Provide the [x, y] coordinate of the cell's center where the given text is located.  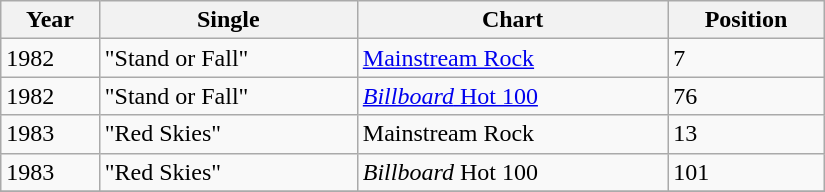
13 [746, 134]
Position [746, 20]
101 [746, 172]
76 [746, 96]
Single [228, 20]
7 [746, 58]
Chart [512, 20]
Year [50, 20]
